Find where the given text appears and provide that cell's center as [x, y] coordinate. 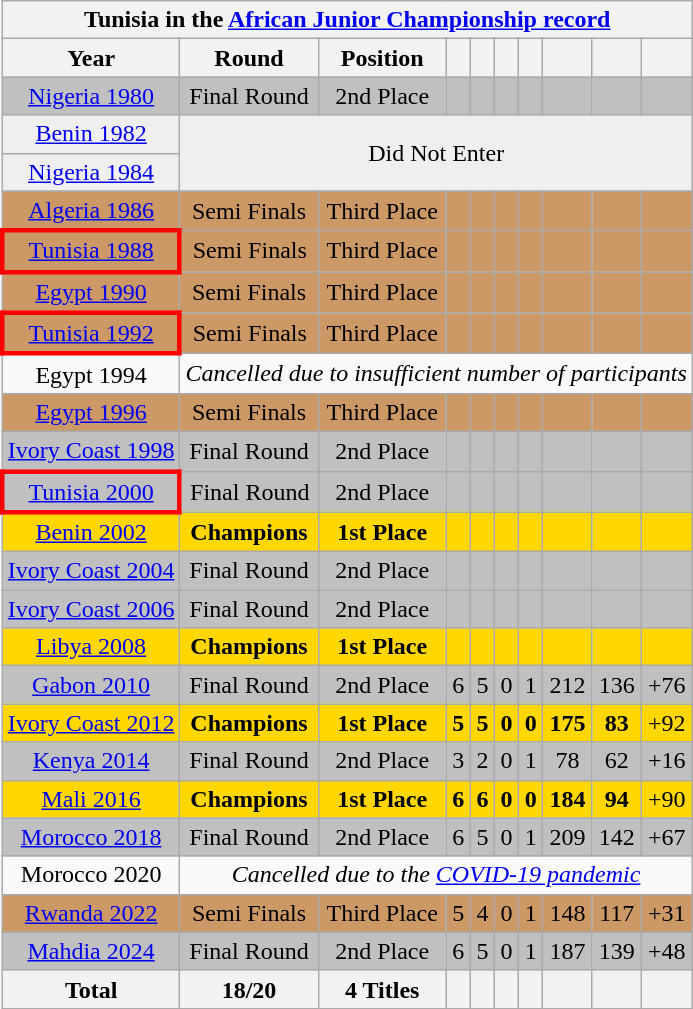
148 [568, 913]
+16 [666, 761]
78 [568, 761]
Ivory Coast 1998 [91, 451]
139 [616, 951]
Position [382, 58]
Year [91, 58]
Mali 2016 [91, 799]
142 [616, 837]
4 [482, 913]
Tunisia 1992 [91, 334]
Nigeria 1980 [91, 96]
212 [568, 685]
94 [616, 799]
62 [616, 761]
Nigeria 1984 [91, 172]
+90 [666, 799]
Cancelled due to insufficient number of participants [436, 374]
Egypt 1994 [91, 374]
175 [568, 723]
Egypt 1996 [91, 412]
Total [91, 989]
117 [616, 913]
Ivory Coast 2012 [91, 723]
2 [482, 761]
Morocco 2018 [91, 837]
3 [458, 761]
184 [568, 799]
+31 [666, 913]
Did Not Enter [436, 153]
136 [616, 685]
Ivory Coast 2004 [91, 571]
Mahdia 2024 [91, 951]
187 [568, 951]
Cancelled due to the COVID-19 pandemic [436, 875]
Round [249, 58]
Tunisia 2000 [91, 492]
Tunisia in the African Junior Championship record [347, 20]
+67 [666, 837]
4 Titles [382, 989]
+92 [666, 723]
Gabon 2010 [91, 685]
Egypt 1990 [91, 292]
Ivory Coast 2006 [91, 609]
Benin 1982 [91, 134]
+76 [666, 685]
83 [616, 723]
18/20 [249, 989]
Kenya 2014 [91, 761]
Algeria 1986 [91, 211]
Rwanda 2022 [91, 913]
Tunisia 1988 [91, 252]
Benin 2002 [91, 532]
Morocco 2020 [91, 875]
Libya 2008 [91, 647]
+48 [666, 951]
209 [568, 837]
